For the text-containing cell, return its midpoint in [X, Y] coordinate format. 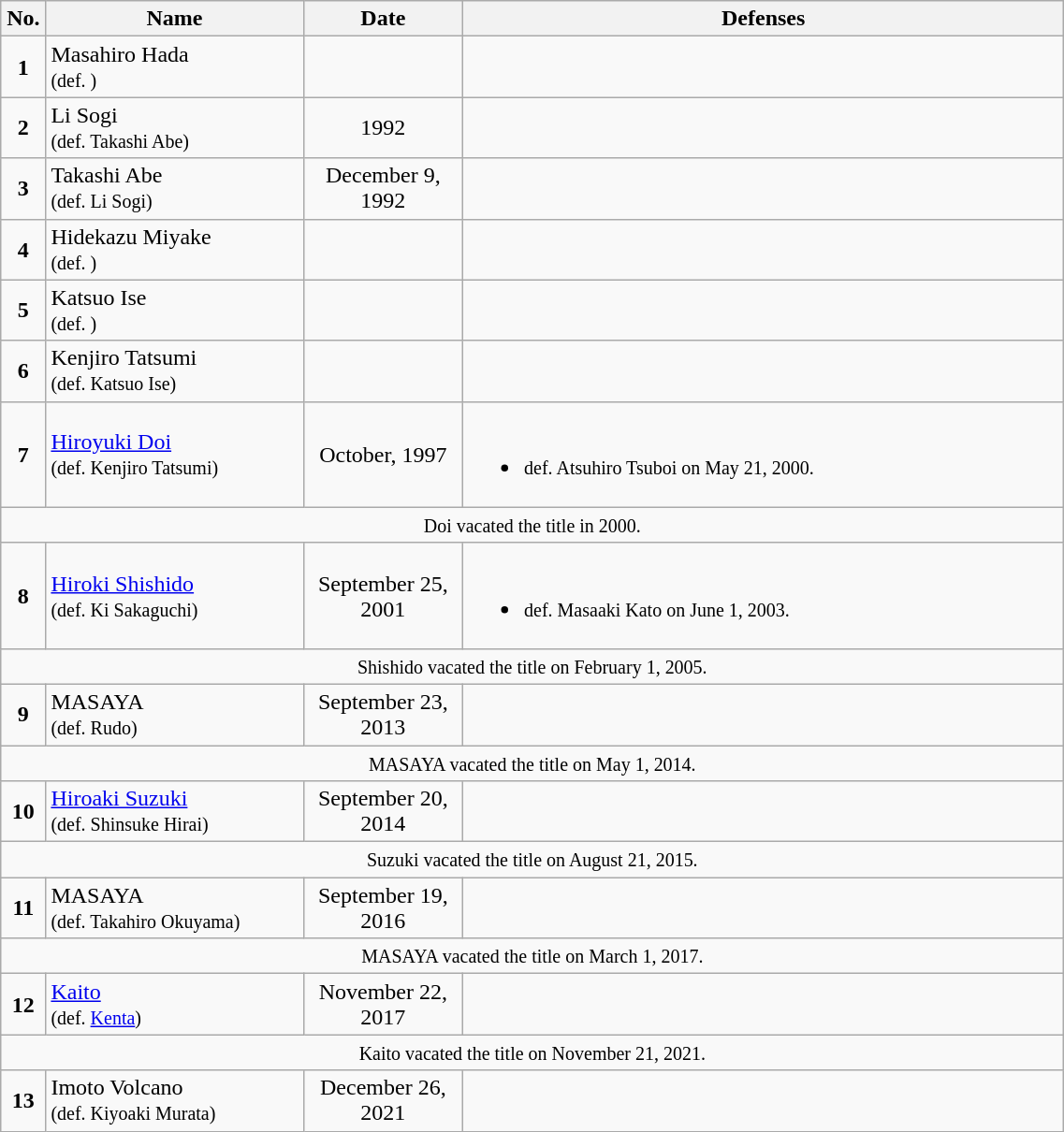
3 [23, 189]
Kaito (def. Kenta) [174, 1005]
September 25, 2001 [383, 595]
No. [23, 19]
Defenses [764, 19]
1 [23, 67]
December 9, 1992 [383, 189]
Katsuo Ise (def. ) [174, 311]
6 [23, 370]
MASAYA (def. Takahiro Okuyama) [174, 907]
MASAYA vacated the title on May 1, 2014. [532, 762]
MASAYA vacated the title on March 1, 2017. [532, 956]
Shishido vacated the title on February 1, 2005. [532, 666]
def. Atsuhiro Tsuboi on May 21, 2000. [764, 455]
def. Masaaki Kato on June 1, 2003. [764, 595]
MASAYA (def. Rudo) [174, 715]
Hiroaki Suzuki (def. Shinsuke Hirai) [174, 812]
Kaito vacated the title on November 21, 2021. [532, 1052]
8 [23, 595]
2 [23, 127]
Kenjiro Tatsumi (def. Katsuo Ise) [174, 370]
Takashi Abe (def. Li Sogi) [174, 189]
Name [174, 19]
Hiroki Shishido (def. Ki Sakaguchi) [174, 595]
Li Sogi (def. Takashi Abe) [174, 127]
September 20, 2014 [383, 812]
Doi vacated the title in 2000. [532, 525]
1992 [383, 127]
9 [23, 715]
5 [23, 311]
12 [23, 1005]
Masahiro Hada (def. ) [174, 67]
7 [23, 455]
September 19, 2016 [383, 907]
11 [23, 907]
4 [23, 249]
November 22, 2017 [383, 1005]
Date [383, 19]
Imoto Volcano (def. Kiyoaki Murata) [174, 1100]
September 23, 2013 [383, 715]
December 26, 2021 [383, 1100]
October, 1997 [383, 455]
10 [23, 812]
13 [23, 1100]
Hiroyuki Doi (def. Kenjiro Tatsumi) [174, 455]
Suzuki vacated the title on August 21, 2015. [532, 860]
Hidekazu Miyake (def. ) [174, 249]
